Pinpoint the cell where the given text exists, returning its [X, Y] midpoint coordinate. 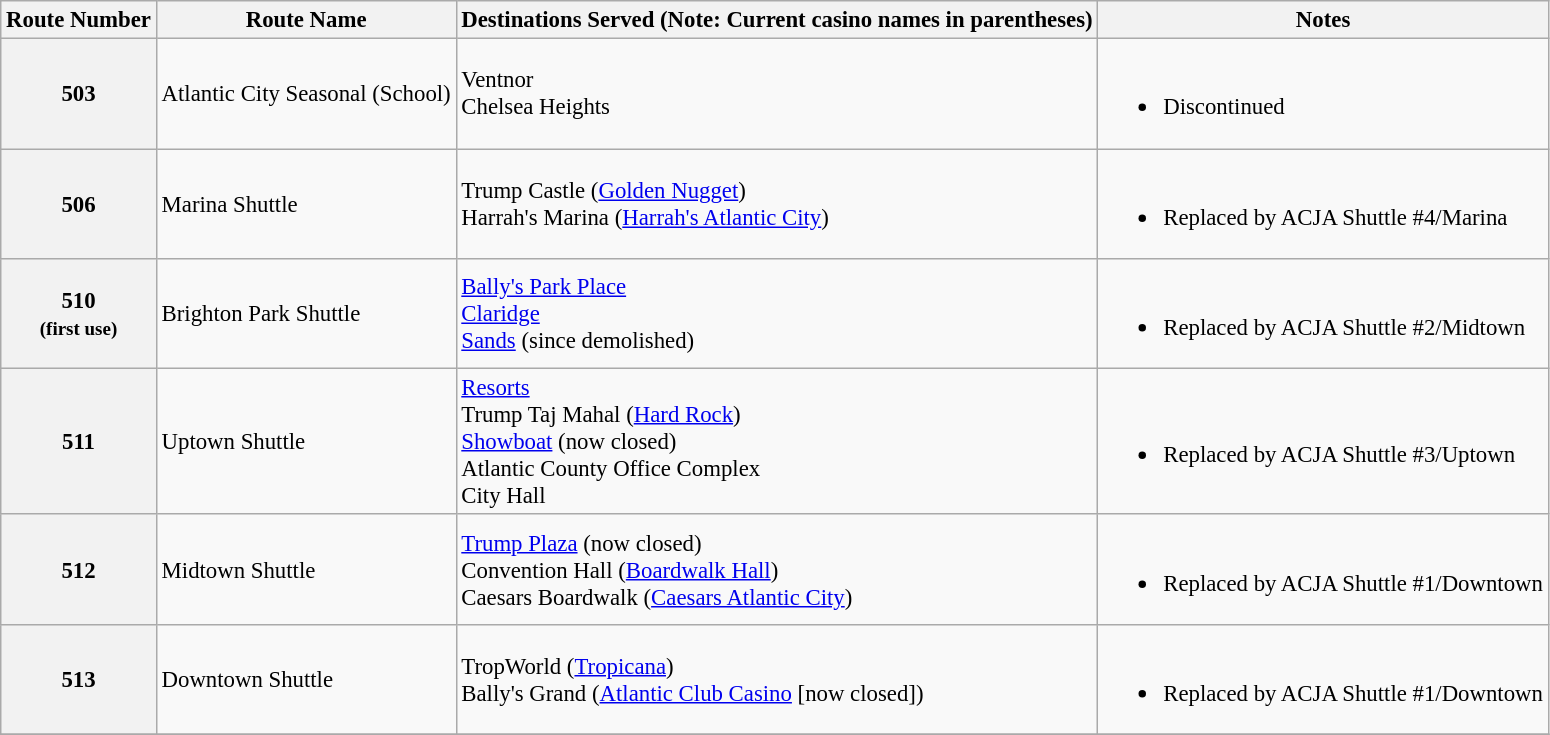
511 [79, 442]
Brighton Park Shuttle [306, 314]
Bally's Park PlaceClaridgeSands (since demolished) [777, 314]
510(first use) [79, 314]
Replaced by ACJA Shuttle #4/Marina [1323, 204]
503 [79, 94]
Replaced by ACJA Shuttle #3/Uptown [1323, 442]
Marina Shuttle [306, 204]
Trump Plaza (now closed)Convention Hall (Boardwalk Hall)Caesars Boardwalk (Caesars Atlantic City) [777, 570]
VentnorChelsea Heights [777, 94]
Destinations Served (Note: Current casino names in parentheses) [777, 20]
Replaced by ACJA Shuttle #2/Midtown [1323, 314]
Downtown Shuttle [306, 680]
Uptown Shuttle [306, 442]
ResortsTrump Taj Mahal (Hard Rock)Showboat (now closed)Atlantic County Office ComplexCity Hall [777, 442]
Route Name [306, 20]
Midtown Shuttle [306, 570]
Atlantic City Seasonal (School) [306, 94]
Notes [1323, 20]
Trump Castle (Golden Nugget)Harrah's Marina (Harrah's Atlantic City) [777, 204]
513 [79, 680]
Discontinued [1323, 94]
506 [79, 204]
512 [79, 570]
TropWorld (Tropicana)Bally's Grand (Atlantic Club Casino [now closed]) [777, 680]
Route Number [79, 20]
